Provide the [x, y] coordinate of the cell's center where the given text is located.  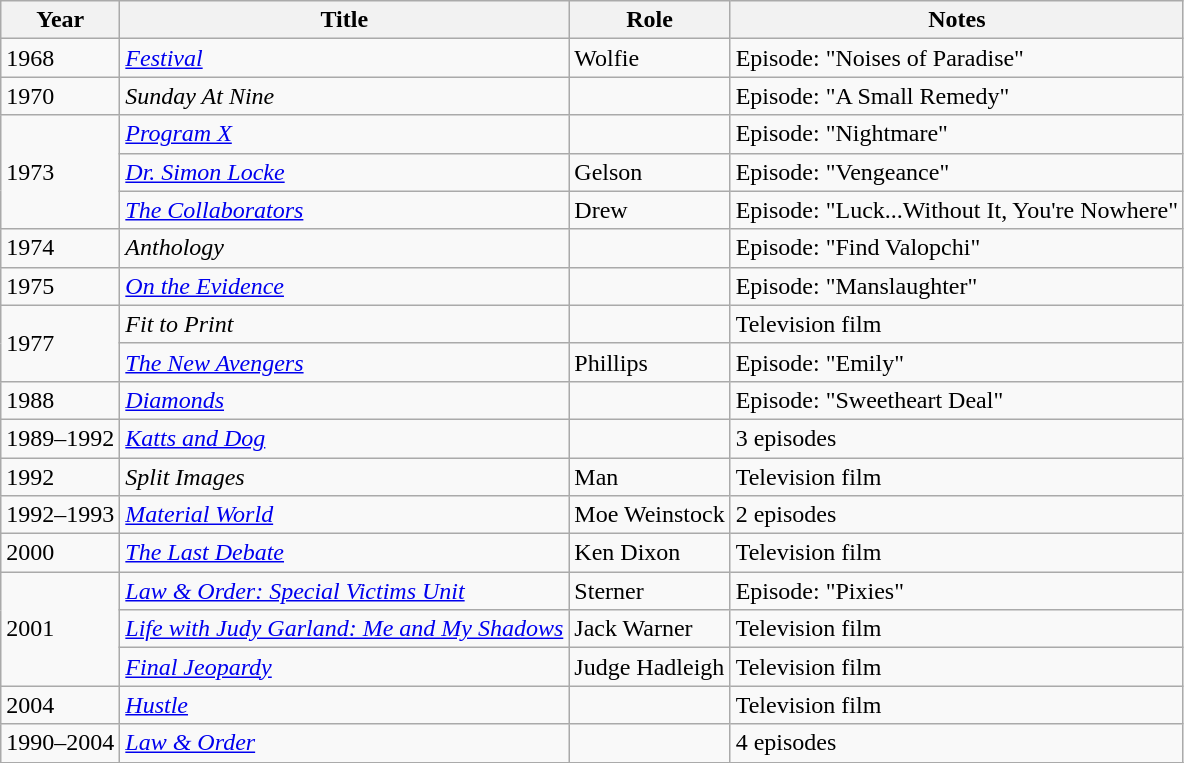
Title [344, 20]
Episode: "Luck...Without It, You're Nowhere" [956, 210]
2000 [60, 553]
Phillips [650, 362]
Diamonds [344, 400]
1990–2004 [60, 743]
Sterner [650, 591]
Dr. Simon Locke [344, 172]
Gelson [650, 172]
1992–1993 [60, 515]
1974 [60, 248]
Judge Hadleigh [650, 667]
Drew [650, 210]
The Last Debate [344, 553]
3 episodes [956, 438]
Festival [344, 58]
Episode: "Emily" [956, 362]
Final Jeopardy [344, 667]
Notes [956, 20]
Role [650, 20]
Jack Warner [650, 629]
Sunday At Nine [344, 96]
Wolfie [650, 58]
Hustle [344, 705]
1975 [60, 286]
Episode: "Pixies" [956, 591]
The Collaborators [344, 210]
2 episodes [956, 515]
Episode: "Sweetheart Deal" [956, 400]
1989–1992 [60, 438]
Moe Weinstock [650, 515]
Episode: "Manslaughter" [956, 286]
1968 [60, 58]
Episode: "A Small Remedy" [956, 96]
The New Avengers [344, 362]
Material World [344, 515]
1973 [60, 172]
Episode: "Nightmare" [956, 134]
1970 [60, 96]
Law & Order: Special Victims Unit [344, 591]
Episode: "Noises of Paradise" [956, 58]
2004 [60, 705]
Fit to Print [344, 324]
Law & Order [344, 743]
1988 [60, 400]
4 episodes [956, 743]
Ken Dixon [650, 553]
On the Evidence [344, 286]
1977 [60, 343]
1992 [60, 477]
Episode: "Vengeance" [956, 172]
Program X [344, 134]
Anthology [344, 248]
Katts and Dog [344, 438]
Episode: "Find Valopchi" [956, 248]
Man [650, 477]
2001 [60, 629]
Year [60, 20]
Life with Judy Garland: Me and My Shadows [344, 629]
Split Images [344, 477]
